Return [X, Y] of the center of cell containing provided text 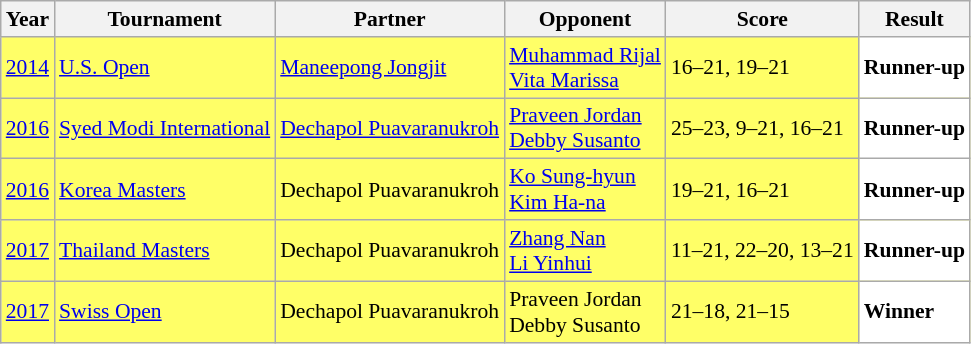
U.S. Open [164, 68]
Swiss Open [164, 312]
Syed Modi International [164, 128]
16–21, 19–21 [762, 68]
Maneepong Jongjit [390, 68]
Korea Masters [164, 190]
Muhammad Rijal Vita Marissa [585, 68]
Year [28, 19]
Ko Sung-hyun Kim Ha-na [585, 190]
19–21, 16–21 [762, 190]
25–23, 9–21, 16–21 [762, 128]
21–18, 21–15 [762, 312]
Opponent [585, 19]
2014 [28, 68]
Partner [390, 19]
Score [762, 19]
Thailand Masters [164, 250]
Winner [914, 312]
11–21, 22–20, 13–21 [762, 250]
Tournament [164, 19]
Zhang Nan Li Yinhui [585, 250]
Result [914, 19]
